Detect which cell encompasses the target text, then output its [x, y] center coordinate. 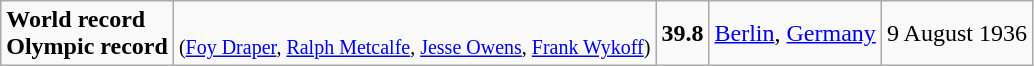
39.8 [682, 34]
9 August 1936 [956, 34]
Berlin, Germany [795, 34]
World recordOlympic record [88, 34]
(Foy Draper, Ralph Metcalfe, Jesse Owens, Frank Wykoff) [414, 34]
